Pinpoint the cell where the given text exists, returning its (X, Y) midpoint coordinate. 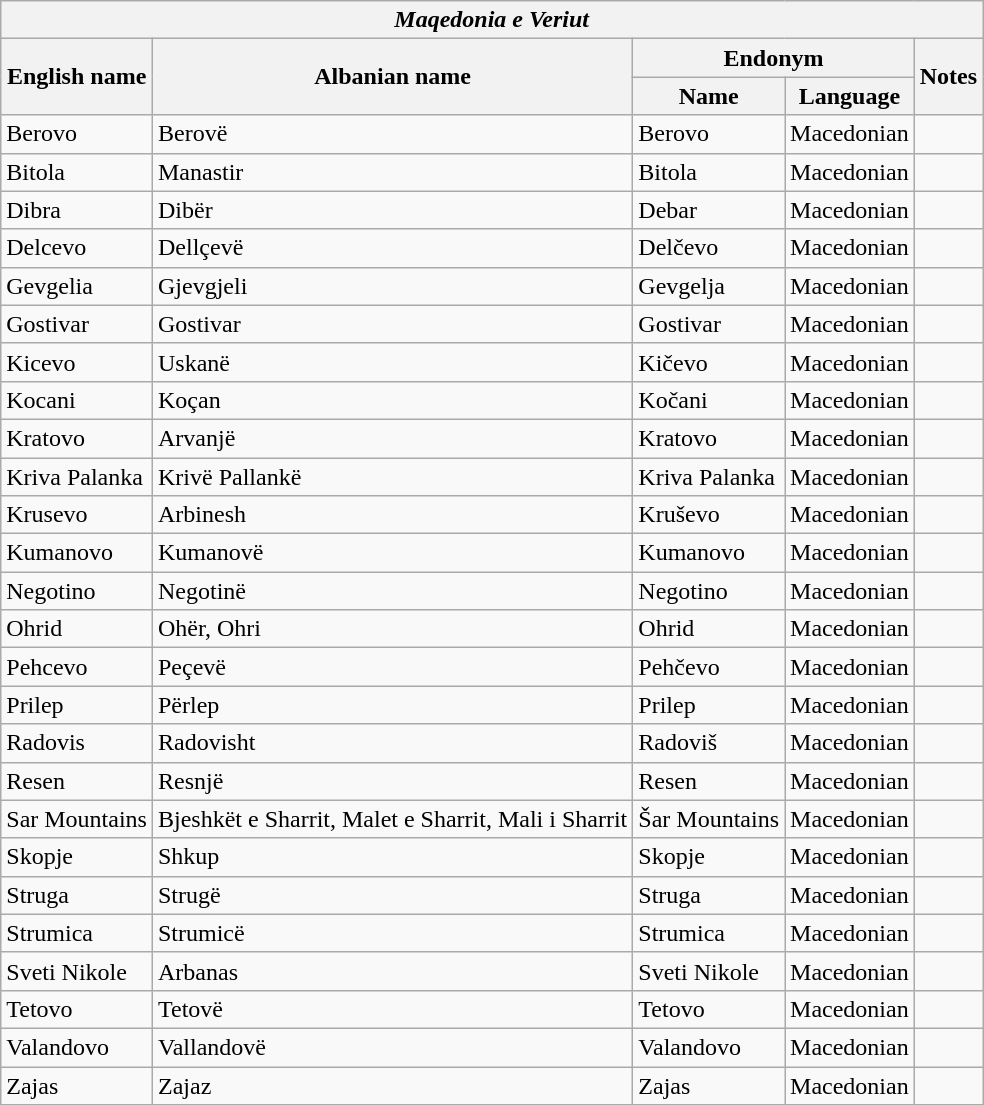
Pehcevo (77, 667)
Kočani (709, 400)
Arvanjë (392, 438)
Pehčevo (709, 667)
Maqedonia e Veriut (492, 20)
Shkup (392, 857)
Endonym (774, 58)
Arbanas (392, 971)
Gevgelja (709, 286)
Gevgelia (77, 286)
Albanian name (392, 77)
Koçan (392, 400)
Arbinesh (392, 515)
Berovë (392, 134)
Radovis (77, 743)
Notes (948, 77)
Debar (709, 210)
Dibër (392, 210)
Krusevo (77, 515)
Peçevë (392, 667)
Strumicë (392, 933)
Dellçevë (392, 248)
Bjeshkët e Sharrit, Malet e Sharrit, Mali i Sharrit (392, 819)
Sar Mountains (77, 819)
Name (709, 96)
Zajaz (392, 1085)
Resnjë (392, 781)
Kruševo (709, 515)
Radoviš (709, 743)
Gjevgjeli (392, 286)
Šar Mountains (709, 819)
Kicevo (77, 362)
Uskanë (392, 362)
Delcevo (77, 248)
Tetovë (392, 1009)
Delčevo (709, 248)
Manastir (392, 172)
Dibra (77, 210)
Negotinë (392, 591)
Krivë Pallankë (392, 477)
Kocani (77, 400)
Përlep (392, 705)
Vallandovë (392, 1047)
Strugë (392, 895)
Ohër, Ohri (392, 629)
Kumanovë (392, 553)
Language (850, 96)
English name (77, 77)
Radovisht (392, 743)
Kičevo (709, 362)
